Locate the cell with the specified text and output its (x, y) center coordinate. 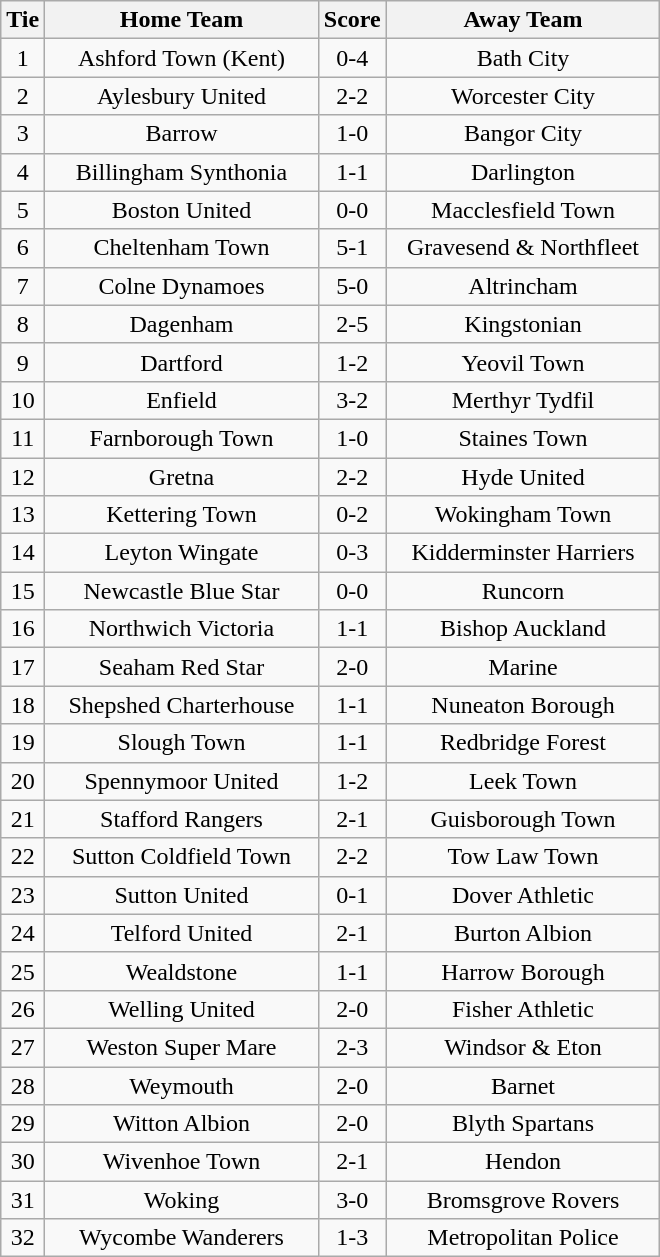
Score (352, 20)
Weymouth (182, 1085)
1 (23, 58)
5 (23, 210)
3-0 (352, 1200)
10 (23, 400)
Dagenham (182, 324)
Shepshed Charterhouse (182, 705)
15 (23, 591)
Ashford Town (Kent) (182, 58)
3-2 (352, 400)
Windsor & Eton (523, 1047)
Tow Law Town (523, 857)
23 (23, 895)
Wealdstone (182, 971)
Barrow (182, 134)
Billingham Synthonia (182, 172)
Kettering Town (182, 515)
Bangor City (523, 134)
Macclesfield Town (523, 210)
Welling United (182, 1009)
28 (23, 1085)
Gretna (182, 477)
Runcorn (523, 591)
2-3 (352, 1047)
26 (23, 1009)
1-3 (352, 1238)
4 (23, 172)
17 (23, 667)
Sutton United (182, 895)
Leek Town (523, 781)
Home Team (182, 20)
Blyth Spartans (523, 1124)
32 (23, 1238)
Away Team (523, 20)
0-1 (352, 895)
13 (23, 515)
Nuneaton Borough (523, 705)
Leyton Wingate (182, 553)
16 (23, 629)
Slough Town (182, 743)
Yeovil Town (523, 362)
Burton Albion (523, 933)
Woking (182, 1200)
Tie (23, 20)
0-4 (352, 58)
Aylesbury United (182, 96)
Marine (523, 667)
18 (23, 705)
Weston Super Mare (182, 1047)
Guisborough Town (523, 819)
9 (23, 362)
21 (23, 819)
Dartford (182, 362)
27 (23, 1047)
Merthyr Tydfil (523, 400)
24 (23, 933)
Kidderminster Harriers (523, 553)
3 (23, 134)
30 (23, 1162)
0-3 (352, 553)
31 (23, 1200)
12 (23, 477)
Kingstonian (523, 324)
2 (23, 96)
8 (23, 324)
14 (23, 553)
Hyde United (523, 477)
Metropolitan Police (523, 1238)
Farnborough Town (182, 438)
19 (23, 743)
0-2 (352, 515)
Wokingham Town (523, 515)
Enfield (182, 400)
Bromsgrove Rovers (523, 1200)
Darlington (523, 172)
Gravesend & Northfleet (523, 248)
Cheltenham Town (182, 248)
Newcastle Blue Star (182, 591)
Altrincham (523, 286)
Telford United (182, 933)
11 (23, 438)
Staines Town (523, 438)
5-1 (352, 248)
Hendon (523, 1162)
Harrow Borough (523, 971)
Wivenhoe Town (182, 1162)
Stafford Rangers (182, 819)
5-0 (352, 286)
Wycombe Wanderers (182, 1238)
Redbridge Forest (523, 743)
Bath City (523, 58)
Sutton Coldfield Town (182, 857)
Bishop Auckland (523, 629)
Colne Dynamoes (182, 286)
29 (23, 1124)
Worcester City (523, 96)
20 (23, 781)
Barnet (523, 1085)
22 (23, 857)
25 (23, 971)
Dover Athletic (523, 895)
Northwich Victoria (182, 629)
Boston United (182, 210)
Seaham Red Star (182, 667)
7 (23, 286)
Spennymoor United (182, 781)
6 (23, 248)
Fisher Athletic (523, 1009)
2-5 (352, 324)
Witton Albion (182, 1124)
